Determine the (x, y) coordinate at the center of the cell enclosing the given text.  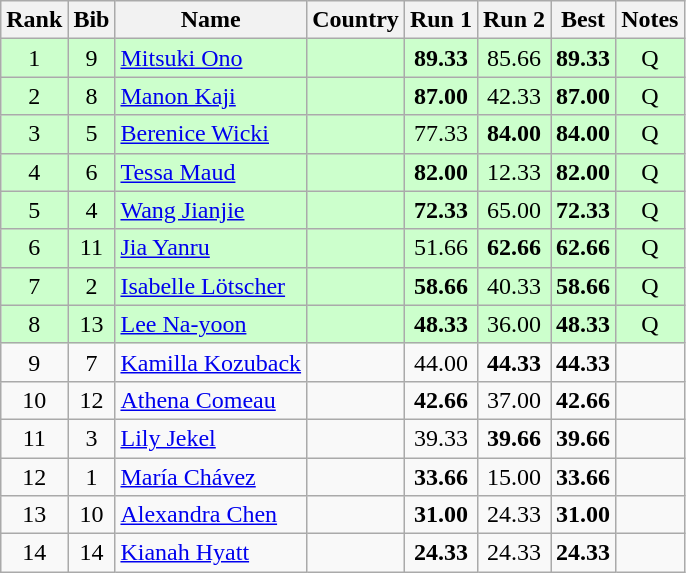
39.33 (440, 438)
Kamilla Kozuback (211, 362)
65.00 (514, 210)
Mitsuki Ono (211, 58)
Lily Jekel (211, 438)
Best (584, 20)
40.33 (514, 286)
Run 2 (514, 20)
Lee Na-yoon (211, 324)
51.66 (440, 248)
Jia Yanru (211, 248)
77.33 (440, 134)
44.00 (440, 362)
Kianah Hyatt (211, 553)
Rank (34, 20)
María Chávez (211, 477)
85.66 (514, 58)
42.33 (514, 96)
Athena Comeau (211, 400)
Manon Kaji (211, 96)
Name (211, 20)
12.33 (514, 172)
Notes (650, 20)
Tessa Maud (211, 172)
Berenice Wicki (211, 134)
Bib (92, 20)
15.00 (514, 477)
37.00 (514, 400)
Alexandra Chen (211, 515)
Wang Jianjie (211, 210)
36.00 (514, 324)
Run 1 (440, 20)
Country (356, 20)
Isabelle Lötscher (211, 286)
